Return the [X, Y] coordinate for the center point of the cell that contains the specified text.  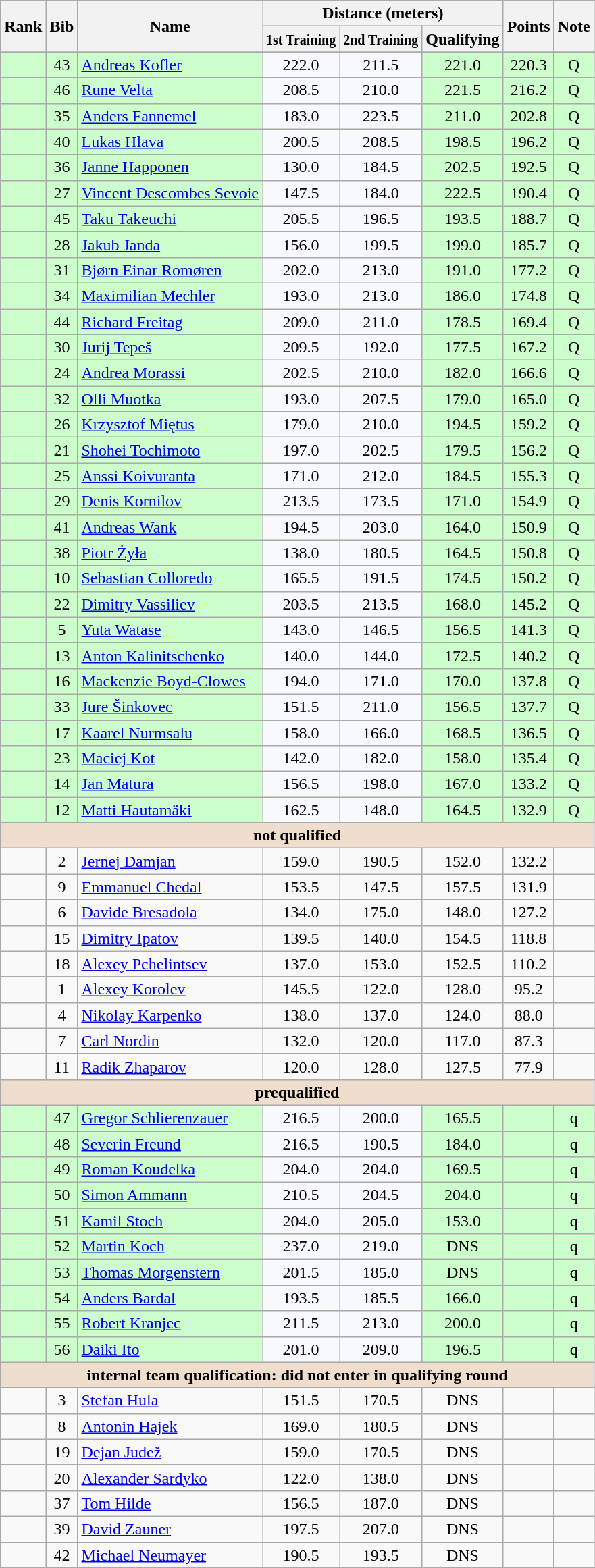
Mackenzie Boyd-Clowes [170, 681]
167.0 [463, 784]
132.2 [528, 861]
134.0 [301, 913]
Janne Happonen [170, 167]
170.0 [463, 681]
207.5 [381, 399]
159.2 [528, 425]
185.5 [381, 1298]
55 [62, 1324]
203.0 [381, 527]
18 [62, 964]
30 [62, 348]
Dejan Judež [170, 1452]
2 [62, 861]
Andreas Wank [170, 527]
136.5 [528, 732]
169.0 [301, 1426]
Anders Fannemel [170, 116]
142.0 [301, 759]
32 [62, 399]
53 [62, 1272]
191.5 [381, 578]
169.5 [463, 1170]
Krzysztof Miętus [170, 425]
Kaarel Nurmsalu [170, 732]
156.2 [528, 450]
Name [170, 26]
44 [62, 322]
194.0 [301, 681]
145.5 [301, 990]
Daiki Ito [170, 1349]
Tom Hilde [170, 1503]
16 [62, 681]
41 [62, 527]
Points [528, 26]
Andrea Morassi [170, 373]
7 [62, 1041]
200.5 [301, 142]
Andreas Kofler [170, 65]
5 [62, 630]
Davide Bresadola [170, 913]
168.5 [463, 732]
50 [62, 1195]
Robert Kranjec [170, 1324]
185.0 [381, 1272]
Anssi Koivuranta [170, 476]
31 [62, 270]
Qualifying [463, 39]
Michael Neumayer [170, 1555]
127.5 [463, 1066]
186.0 [463, 296]
210.5 [301, 1195]
168.0 [463, 604]
11 [62, 1066]
17 [62, 732]
42 [62, 1555]
177.5 [463, 348]
202.0 [301, 270]
222.0 [301, 65]
199.0 [463, 244]
Alexey Pchelintsev [170, 964]
40 [62, 142]
Sebastian Colloredo [170, 578]
9 [62, 887]
188.7 [528, 219]
174.5 [463, 578]
137.8 [528, 681]
165.0 [528, 399]
141.3 [528, 630]
167.2 [528, 348]
48 [62, 1144]
132.0 [301, 1041]
10 [62, 578]
155.3 [528, 476]
28 [62, 244]
Maciej Kot [170, 759]
118.8 [528, 938]
173.5 [381, 502]
Jurij Tepeš [170, 348]
56 [62, 1349]
Gregor Schlierenzauer [170, 1118]
4 [62, 1015]
175.0 [381, 913]
21 [62, 450]
Vincent Descombes Sevoie [170, 193]
Lukas Hlava [170, 142]
Alexey Korolev [170, 990]
Maximilian Mechler [170, 296]
Denis Kornilov [170, 502]
Bjørn Einar Romøren [170, 270]
178.5 [463, 322]
36 [62, 167]
Carl Nordin [170, 1041]
Emmanuel Chedal [170, 887]
191.0 [463, 270]
172.5 [463, 655]
27 [62, 193]
1st Training [301, 39]
95.2 [528, 990]
Thomas Morgenstern [170, 1272]
39 [62, 1529]
23 [62, 759]
150.2 [528, 578]
205.5 [301, 219]
220.3 [528, 65]
77.9 [528, 1066]
12 [62, 810]
221.0 [463, 65]
19 [62, 1452]
205.0 [381, 1221]
Yuta Watase [170, 630]
Stefan Hula [170, 1401]
Bib [62, 26]
221.5 [463, 90]
130.0 [301, 167]
131.9 [528, 887]
124.0 [463, 1015]
Olli Muotka [170, 399]
135.4 [528, 759]
52 [62, 1247]
49 [62, 1170]
192.5 [528, 167]
133.2 [528, 784]
132.9 [528, 810]
38 [62, 553]
209.5 [301, 348]
88.0 [528, 1015]
Dimitry Vassiliev [170, 604]
47 [62, 1118]
Anders Bardal [170, 1298]
145.2 [528, 604]
150.8 [528, 553]
164.0 [463, 527]
152.0 [463, 861]
20 [62, 1478]
192.0 [381, 348]
43 [62, 65]
Matti Hautamäki [170, 810]
Nikolay Karpenko [170, 1015]
26 [62, 425]
25 [62, 476]
Radik Zhaparov [170, 1066]
187.0 [381, 1503]
197.5 [301, 1529]
Shohei Tochimoto [170, 450]
219.0 [381, 1247]
14 [62, 784]
Distance (meters) [382, 13]
139.5 [301, 938]
Richard Freitag [170, 322]
203.5 [301, 604]
216.2 [528, 90]
146.5 [381, 630]
169.4 [528, 322]
51 [62, 1221]
46 [62, 90]
37 [62, 1503]
Taku Takeuchi [170, 219]
196.2 [528, 142]
212.0 [381, 476]
3 [62, 1401]
177.2 [528, 270]
Roman Koudelka [170, 1170]
110.2 [528, 964]
1 [62, 990]
190.4 [528, 193]
Antonin Hajek [170, 1426]
15 [62, 938]
201.0 [301, 1349]
152.5 [463, 964]
Dimitry Ipatov [170, 938]
174.8 [528, 296]
198.5 [463, 142]
Jernej Damjan [170, 861]
34 [62, 296]
185.7 [528, 244]
Anton Kalinitschenko [170, 655]
150.9 [528, 527]
45 [62, 219]
144.0 [381, 655]
6 [62, 913]
137.7 [528, 707]
24 [62, 373]
117.0 [463, 1041]
prequalified [297, 1092]
Jan Matura [170, 784]
Alexander Sardyko [170, 1478]
197.0 [301, 450]
Simon Ammann [170, 1195]
35 [62, 116]
154.9 [528, 502]
202.8 [528, 116]
internal team qualification: did not enter in qualifying round [297, 1375]
29 [62, 502]
201.5 [301, 1272]
2nd Training [381, 39]
162.5 [301, 810]
87.3 [528, 1041]
Rank [23, 26]
Martin Koch [170, 1247]
Jakub Janda [170, 244]
223.5 [381, 116]
204.5 [381, 1195]
Kamil Stoch [170, 1221]
183.0 [301, 116]
179.5 [463, 450]
Piotr Żyła [170, 553]
33 [62, 707]
153.5 [301, 887]
198.0 [381, 784]
222.5 [463, 193]
237.0 [301, 1247]
Jure Šinkovec [170, 707]
207.0 [381, 1529]
Severin Freund [170, 1144]
154.5 [463, 938]
22 [62, 604]
Note [574, 26]
140.2 [528, 655]
Rune Velta [170, 90]
143.0 [301, 630]
13 [62, 655]
157.5 [463, 887]
166.6 [528, 373]
not qualified [297, 836]
8 [62, 1426]
David Zauner [170, 1529]
54 [62, 1298]
127.2 [528, 913]
156.0 [301, 244]
199.5 [381, 244]
